Determine the (X, Y) coordinate at the center of the cell enclosing the given text.  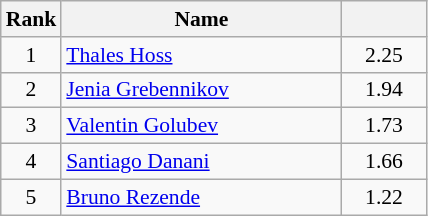
Santiago Danani (201, 162)
Valentin Golubev (201, 126)
1.66 (384, 162)
Thales Hoss (201, 55)
4 (32, 162)
1 (32, 55)
1.22 (384, 197)
1.94 (384, 90)
2 (32, 90)
1.73 (384, 126)
Name (201, 19)
Bruno Rezende (201, 197)
5 (32, 197)
3 (32, 126)
Rank (32, 19)
2.25 (384, 55)
Jenia Grebennikov (201, 90)
